Extract the [x, y] coordinate from the center of the cell holding the provided text.  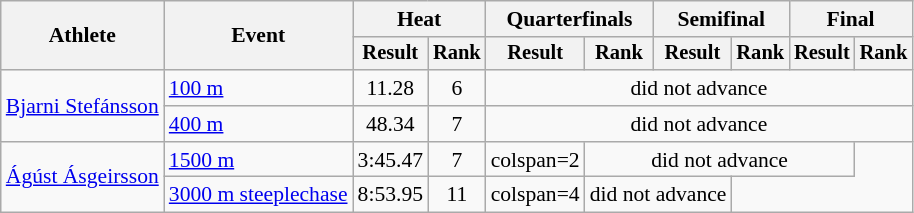
100 m [258, 88]
Bjarni Stefánsson [82, 106]
11.28 [390, 88]
1500 m [258, 160]
3:45.47 [390, 160]
3000 m steeplechase [258, 195]
8:53.95 [390, 195]
Final [850, 19]
6 [457, 88]
colspan=2 [536, 160]
400 m [258, 124]
Ágúst Ásgeirsson [82, 178]
Heat [420, 19]
colspan=4 [536, 195]
Semifinal [721, 19]
11 [457, 195]
48.34 [390, 124]
Athlete [82, 36]
Event [258, 36]
Quarterfinals [570, 19]
